Search for the cell housing the specified text and yield its (x, y) center coordinate. 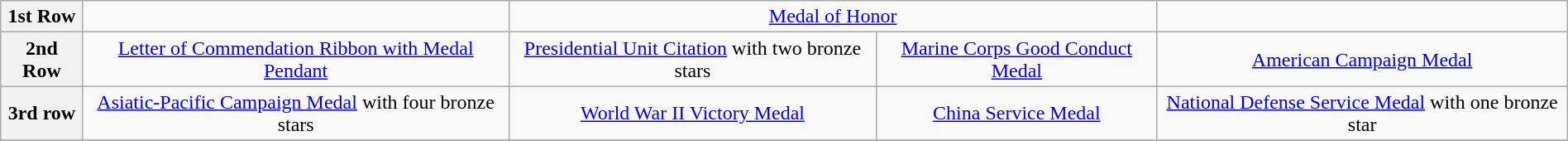
Letter of Commendation Ribbon with Medal Pendant (296, 60)
3rd row (41, 113)
1st Row (41, 17)
National Defense Service Medal with one bronze star (1362, 113)
Medal of Honor (833, 17)
China Service Medal (1017, 113)
American Campaign Medal (1362, 60)
World War II Victory Medal (693, 113)
Presidential Unit Citation with two bronze stars (693, 60)
Asiatic-Pacific Campaign Medal with four bronze stars (296, 113)
2nd Row (41, 60)
Marine Corps Good Conduct Medal (1017, 60)
